Find where the given text appears and provide that cell's center as (x, y) coordinate. 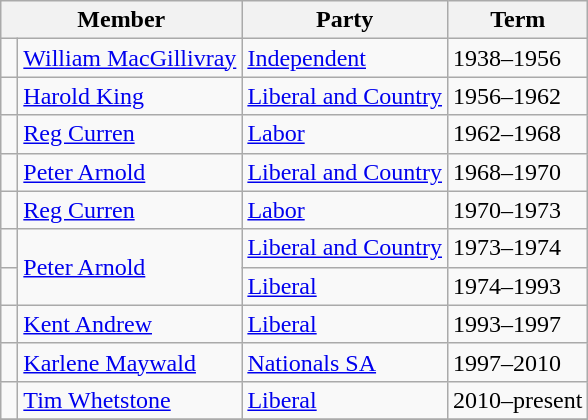
Independent (345, 58)
Party (345, 20)
1997–2010 (518, 362)
1938–1956 (518, 58)
Karlene Maywald (130, 362)
Kent Andrew (130, 324)
1956–1962 (518, 96)
William MacGillivray (130, 58)
1993–1997 (518, 324)
Harold King (130, 96)
1974–1993 (518, 286)
Nationals SA (345, 362)
1968–1970 (518, 172)
Tim Whetstone (130, 400)
1973–1974 (518, 248)
1962–1968 (518, 134)
2010–present (518, 400)
1970–1973 (518, 210)
Term (518, 20)
Member (122, 20)
